For the text-containing cell, return its midpoint in (x, y) coordinate format. 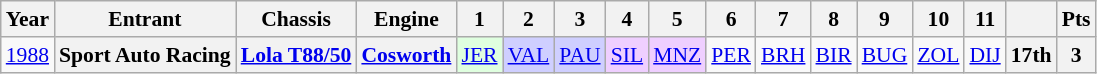
PAU (580, 55)
MNZ (677, 55)
DIJ (984, 55)
17th (1032, 55)
11 (984, 19)
7 (784, 19)
1 (479, 19)
Lola T88/50 (296, 55)
Pts (1076, 19)
4 (628, 19)
JER (479, 55)
PER (731, 55)
Year (28, 19)
Engine (406, 19)
2 (529, 19)
Entrant (145, 19)
Sport Auto Racing (145, 55)
BUG (885, 55)
ZOL (938, 55)
VAL (529, 55)
BRH (784, 55)
BIR (833, 55)
6 (731, 19)
9 (885, 19)
8 (833, 19)
SIL (628, 55)
Cosworth (406, 55)
Chassis (296, 19)
1988 (28, 55)
5 (677, 19)
10 (938, 19)
